Return the (X, Y) coordinate for the center point of the cell that contains the specified text.  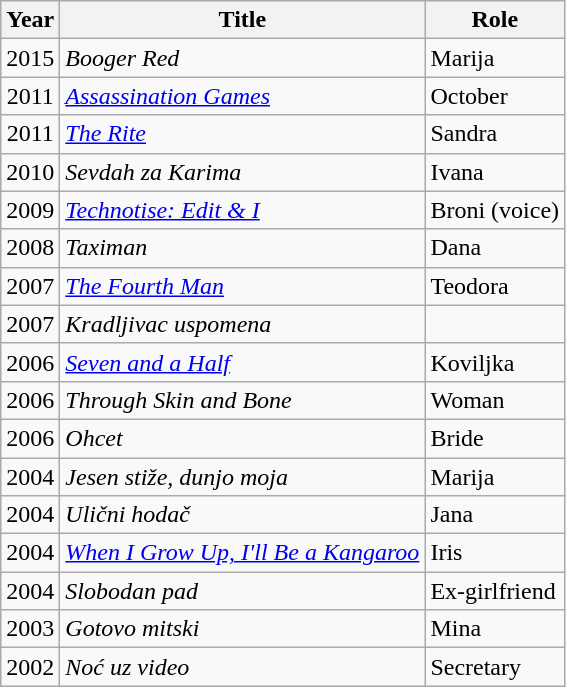
Kradljivac uspomena (242, 324)
Koviljka (495, 362)
Sevdah za Karima (242, 172)
Slobodan pad (242, 591)
2015 (30, 58)
Broni (voice) (495, 210)
Year (30, 20)
Iris (495, 553)
Ivana (495, 172)
2010 (30, 172)
Ohcet (242, 438)
The Rite (242, 134)
Dana (495, 248)
2008 (30, 248)
2009 (30, 210)
Ulični hodač (242, 515)
Role (495, 20)
Ex-girlfriend (495, 591)
When I Grow Up, I'll Be a Kangaroo (242, 553)
Noć uz video (242, 667)
Technotise: Edit & I (242, 210)
Mina (495, 629)
Through Skin and Bone (242, 400)
Assassination Games (242, 96)
Bride (495, 438)
Jana (495, 515)
2002 (30, 667)
Woman (495, 400)
Booger Red (242, 58)
Taximan (242, 248)
Teodora (495, 286)
Gotovo mitski (242, 629)
Secretary (495, 667)
The Fourth Man (242, 286)
Sandra (495, 134)
Seven and a Half (242, 362)
Title (242, 20)
Jesen stiže, dunjo moja (242, 477)
2003 (30, 629)
October (495, 96)
